Search for the cell housing the specified text and yield its [x, y] center coordinate. 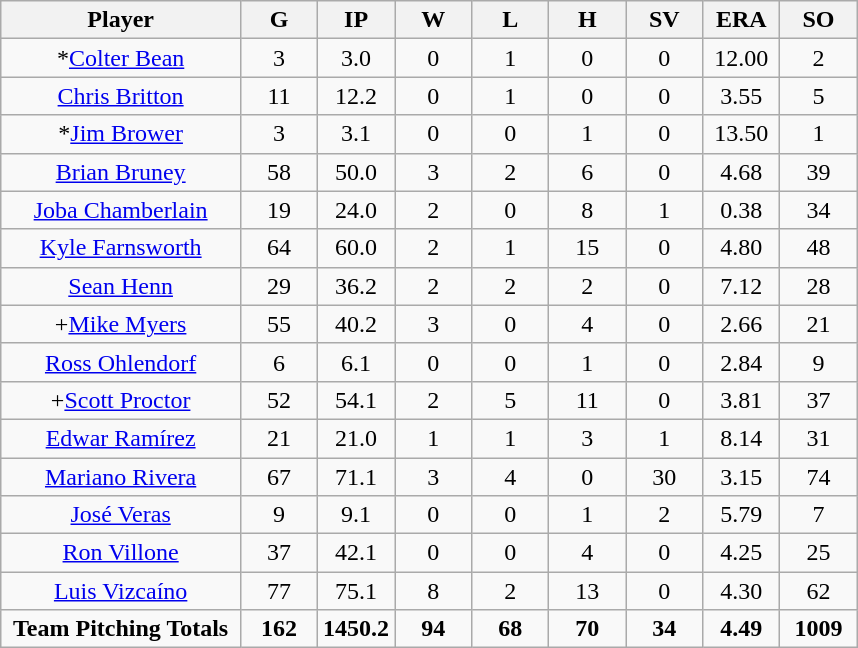
162 [280, 629]
Mariano Rivera [121, 477]
8.14 [742, 438]
21.0 [356, 438]
W [434, 20]
Edwar Ramírez [121, 438]
L [510, 20]
7.12 [742, 286]
39 [818, 172]
ERA [742, 20]
4.30 [742, 591]
13 [588, 591]
67 [280, 477]
Luis Vizcaíno [121, 591]
40.2 [356, 324]
*Colter Bean [121, 58]
José Veras [121, 515]
+Scott Proctor [121, 400]
Ross Ohlendorf [121, 362]
24.0 [356, 210]
IP [356, 20]
Team Pitching Totals [121, 629]
31 [818, 438]
64 [280, 248]
1450.2 [356, 629]
71.1 [356, 477]
4.68 [742, 172]
62 [818, 591]
Player [121, 20]
7 [818, 515]
*Jim Brower [121, 134]
25 [818, 553]
4.25 [742, 553]
75.1 [356, 591]
13.50 [742, 134]
36.2 [356, 286]
4.49 [742, 629]
55 [280, 324]
52 [280, 400]
42.1 [356, 553]
3.0 [356, 58]
Kyle Farnsworth [121, 248]
SV [664, 20]
3.81 [742, 400]
58 [280, 172]
70 [588, 629]
6.1 [356, 362]
48 [818, 248]
77 [280, 591]
Brian Bruney [121, 172]
2.84 [742, 362]
+Mike Myers [121, 324]
5.79 [742, 515]
3.1 [356, 134]
Joba Chamberlain [121, 210]
4.80 [742, 248]
74 [818, 477]
19 [280, 210]
60.0 [356, 248]
28 [818, 286]
50.0 [356, 172]
3.55 [742, 96]
0.38 [742, 210]
Ron Villone [121, 553]
30 [664, 477]
12.00 [742, 58]
Chris Britton [121, 96]
94 [434, 629]
68 [510, 629]
G [280, 20]
3.15 [742, 477]
15 [588, 248]
9.1 [356, 515]
1009 [818, 629]
12.2 [356, 96]
Sean Henn [121, 286]
29 [280, 286]
SO [818, 20]
54.1 [356, 400]
H [588, 20]
2.66 [742, 324]
